Return the [X, Y] coordinate for the center point of the cell that contains the specified text.  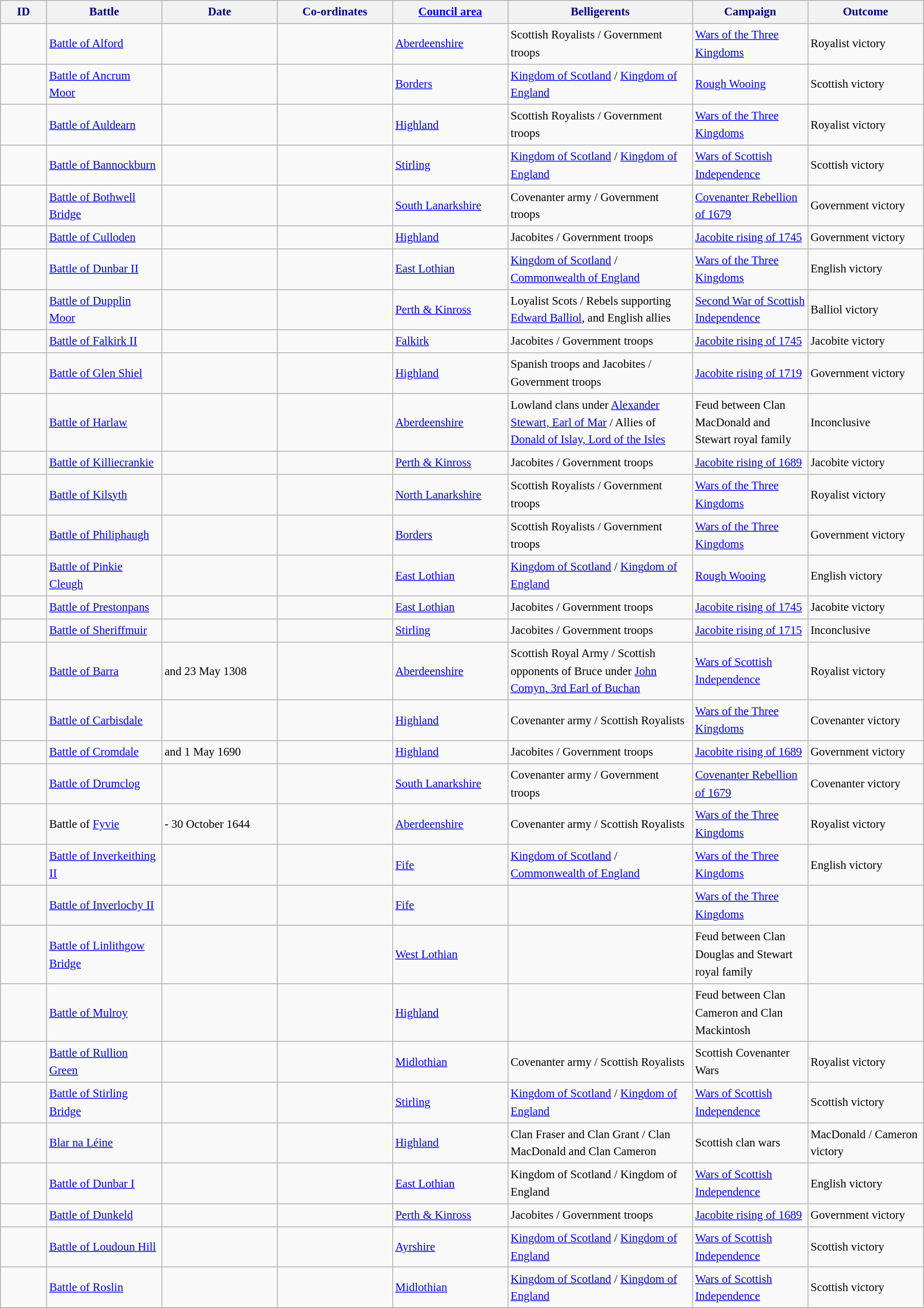
Battle of Culloden [105, 238]
Battle of Mulroy [105, 1013]
Battle of Pinkie Cleugh [105, 576]
Falkirk [450, 342]
Clan Fraser and Clan Grant / Clan MacDonald and Clan Cameron [600, 1143]
Scottish Royal Army / Scottish opponents of Bruce under John Comyn, 3rd Earl of Buchan [600, 671]
Battle of Kilsyth [105, 494]
Battle of Glen Shiel [105, 373]
Scottish Covenanter Wars [750, 1062]
- 30 October 1644 [219, 825]
Battle of Rullion Green [105, 1062]
Scottish clan wars [750, 1143]
Battle of Dunbar II [105, 269]
Date [219, 12]
Loyalist Scots / Rebels supporting Edward Balliol, and English allies [600, 310]
Council area [450, 12]
Battle of Alford [105, 44]
Battle of Auldearn [105, 125]
Campaign [750, 12]
Balliol victory [866, 310]
Battle of Sheriffmuir [105, 631]
Battle of Roslin [105, 1287]
Battle of Bannockburn [105, 165]
and 1 May 1690 [219, 752]
Battle of Linlithgow Bridge [105, 955]
Battle of Drumclog [105, 784]
Ayrshire [450, 1247]
Battle of Loudoun Hill [105, 1247]
Jacobite rising of 1715 [750, 631]
Battle of Stirling Bridge [105, 1103]
Battle of Inverkeithing II [105, 865]
Battle of Dunkeld [105, 1216]
Feud between Clan MacDonald and Stewart royal family [750, 423]
and 23 May 1308 [219, 671]
Battle of Carbisdale [105, 720]
Battle of Inverlochy II [105, 906]
Battle of Killiecrankie [105, 463]
Blar na Léine [105, 1143]
Second War of Scottish Independence [750, 310]
ID [24, 12]
West Lothian [450, 955]
Battle [105, 12]
Battle of Falkirk II [105, 342]
Feud between Clan Cameron and Clan Mackintosh [750, 1013]
Battle of Ancrum Moor [105, 84]
Co-ordinates [335, 12]
Battle of Dupplin Moor [105, 310]
Battle of Dunbar I [105, 1184]
MacDonald / Cameron victory [866, 1143]
Feud between Clan Douglas and Stewart royal family [750, 955]
Belligerents [600, 12]
Battle of Philiphaugh [105, 536]
Battle of Prestonpans [105, 607]
Battle of Cromdale [105, 752]
Lowland clans under Alexander Stewart, Earl of Mar / Allies of Donald of Islay, Lord of the Isles [600, 423]
North Lanarkshire [450, 494]
Outcome [866, 12]
Jacobite rising of 1719 [750, 373]
Battle of Bothwell Bridge [105, 206]
Spanish troops and Jacobites / Government troops [600, 373]
Battle of Barra [105, 671]
Battle of Harlaw [105, 423]
Battle of Fyvie [105, 825]
